Return the [x, y] coordinate for the center point of the cell that contains the specified text.  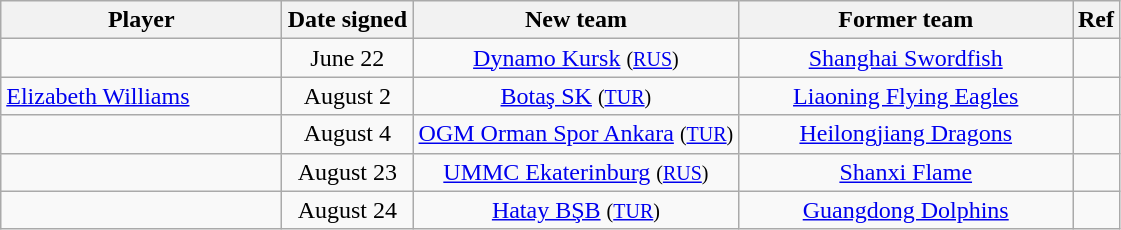
Botaş SK (TUR) [576, 96]
UMMC Ekaterinburg (RUS) [576, 172]
Dynamo Kursk (RUS) [576, 58]
Shanxi Flame [906, 172]
August 24 [348, 210]
August 4 [348, 134]
June 22 [348, 58]
Ref [1096, 20]
Shanghai Swordfish [906, 58]
Hatay BŞB (TUR) [576, 210]
Guangdong Dolphins [906, 210]
Player [142, 20]
Former team [906, 20]
August 23 [348, 172]
OGM Orman Spor Ankara (TUR) [576, 134]
Date signed [348, 20]
Liaoning Flying Eagles [906, 96]
Heilongjiang Dragons [906, 134]
Elizabeth Williams [142, 96]
August 2 [348, 96]
New team [576, 20]
